Pinpoint the cell where the given text exists, returning its [x, y] midpoint coordinate. 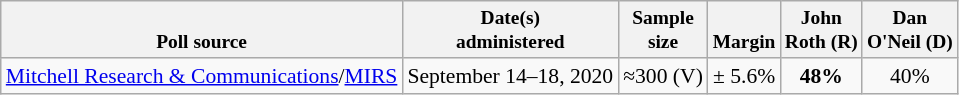
Margin [744, 30]
DanO'Neil (D) [910, 30]
≈300 (V) [663, 76]
Samplesize [663, 30]
± 5.6% [744, 76]
JohnRoth (R) [821, 30]
Mitchell Research & Communications/MIRS [202, 76]
48% [821, 76]
Date(s)administered [510, 30]
40% [910, 76]
September 14–18, 2020 [510, 76]
Poll source [202, 30]
